Locate the cell with the specified text and output its (X, Y) center coordinate. 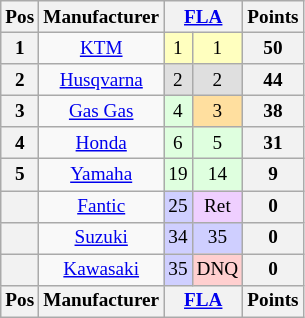
14 (218, 175)
Fantic (102, 206)
Suzuki (102, 238)
Yamaha (102, 175)
31 (273, 143)
44 (273, 80)
50 (273, 48)
Husqvarna (102, 80)
25 (178, 206)
19 (178, 175)
DNQ (218, 270)
Ret (218, 206)
Honda (102, 143)
38 (273, 111)
Gas Gas (102, 111)
6 (178, 143)
9 (273, 175)
34 (178, 238)
Kawasaki (102, 270)
KTM (102, 48)
